Search for the cell housing the specified text and yield its (X, Y) center coordinate. 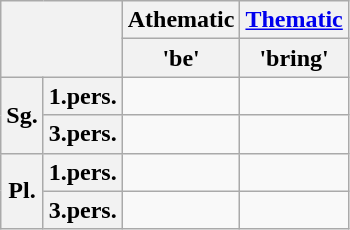
Sg. (22, 115)
Athematic (181, 20)
'be' (181, 58)
'bring' (294, 58)
Thematic (294, 20)
Pl. (22, 191)
